Return [x, y] of the center of cell containing provided text 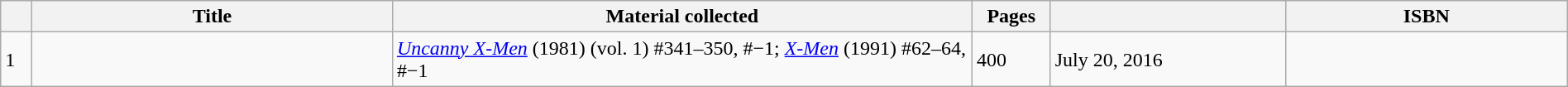
1 [17, 60]
July 20, 2016 [1168, 60]
ISBN [1426, 17]
Title [213, 17]
Material collected [681, 17]
Uncanny X-Men (1981) (vol. 1) #341–350, #−1; X-Men (1991) #62–64, #−1 [681, 60]
400 [1011, 60]
Pages [1011, 17]
